Provide the (X, Y) coordinate of the cell's center where the given text is located.  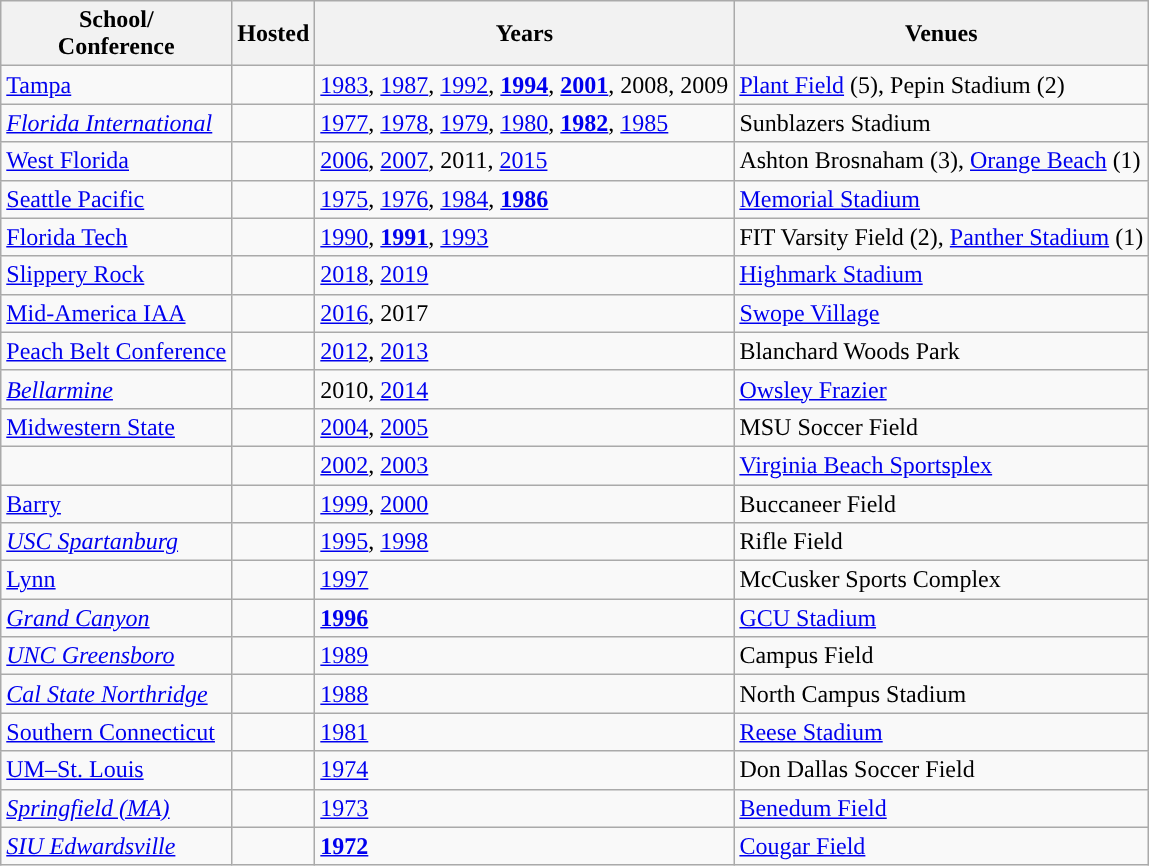
MSU Soccer Field (942, 427)
North Campus Stadium (942, 694)
Hosted (274, 34)
1997 (524, 580)
1983, 1987, 1992, 1994, 2001, 2008, 2009 (524, 85)
Venues (942, 34)
Mid-America IAA (116, 313)
McCusker Sports Complex (942, 580)
Florida International (116, 123)
Reese Stadium (942, 732)
Years (524, 34)
FIT Varsity Field (2), Panther Stadium (1) (942, 237)
Barry (116, 503)
Cougar Field (942, 846)
Ashton Brosnaham (3), Orange Beach (1) (942, 161)
2006, 2007, 2011, 2015 (524, 161)
1974 (524, 770)
Grand Canyon (116, 618)
2016, 2017 (524, 313)
School/Conference (116, 34)
1999, 2000 (524, 503)
Cal State Northridge (116, 694)
Owsley Frazier (942, 389)
1975, 1976, 1984, 1986 (524, 199)
2010, 2014 (524, 389)
UM–St. Louis (116, 770)
1996 (524, 618)
1990, 1991, 1993 (524, 237)
Benedum Field (942, 808)
1995, 1998 (524, 542)
Memorial Stadium (942, 199)
Midwestern State (116, 427)
Springfield (MA) (116, 808)
Buccaneer Field (942, 503)
Campus Field (942, 656)
1988 (524, 694)
West Florida (116, 161)
1972 (524, 846)
SIU Edwardsville (116, 846)
1981 (524, 732)
Sunblazers Stadium (942, 123)
Southern Connecticut (116, 732)
Don Dallas Soccer Field (942, 770)
Plant Field (5), Pepin Stadium (2) (942, 85)
Bellarmine (116, 389)
Rifle Field (942, 542)
Lynn (116, 580)
Highmark Stadium (942, 275)
UNC Greensboro (116, 656)
2002, 2003 (524, 465)
Virginia Beach Sportsplex (942, 465)
Tampa (116, 85)
Peach Belt Conference (116, 351)
2004, 2005 (524, 427)
1977, 1978, 1979, 1980, 1982, 1985 (524, 123)
Slippery Rock (116, 275)
USC Spartanburg (116, 542)
Florida Tech (116, 237)
1989 (524, 656)
Seattle Pacific (116, 199)
Blanchard Woods Park (942, 351)
2018, 2019 (524, 275)
GCU Stadium (942, 618)
1973 (524, 808)
2012, 2013 (524, 351)
Swope Village (942, 313)
